Pinpoint the cell where the given text exists, returning its (X, Y) midpoint coordinate. 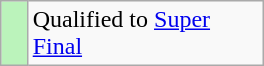
Qualified to Super Final (145, 34)
